Capture the cell that displays the provided text and extract its [x, y] central coordinate. 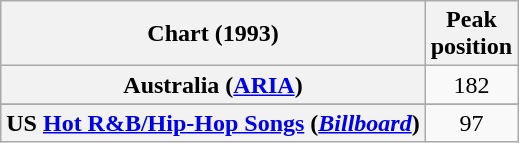
97 [471, 123]
US Hot R&B/Hip-Hop Songs (Billboard) [213, 123]
182 [471, 85]
Australia (ARIA) [213, 85]
Chart (1993) [213, 34]
Peakposition [471, 34]
